Return (x, y) of the center of cell containing provided text 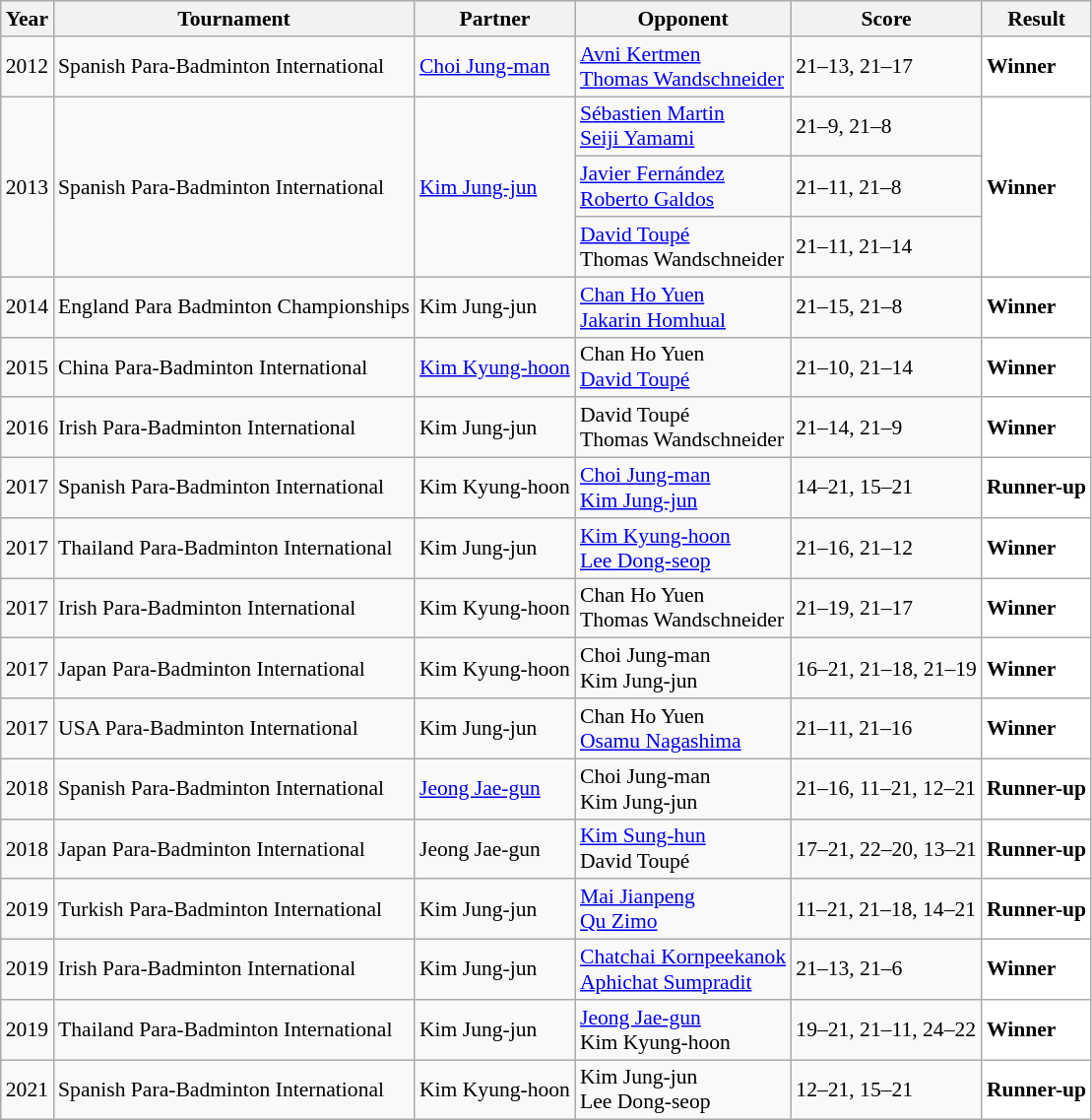
Score (886, 19)
Chan Ho Yuen Osamu Nagashima (683, 729)
Kim Jung-jun Lee Dong-seop (683, 1089)
14–21, 15–21 (886, 489)
Opponent (683, 19)
21–11, 21–14 (886, 246)
Kim Kyung-hoon Lee Dong-seop (683, 548)
Chatchai Kornpeekanok Aphichat Sumpradit (683, 969)
21–19, 21–17 (886, 609)
China Para-Badminton International (234, 366)
2014 (28, 307)
Mai Jianpeng Qu Zimo (683, 910)
2021 (28, 1089)
Sébastien Martin Seiji Yamami (683, 126)
21–16, 11–21, 12–21 (886, 788)
Kim Sung-hun David Toupé (683, 849)
21–11, 21–8 (886, 187)
Choi Jung-man (494, 67)
2015 (28, 366)
17–21, 22–20, 13–21 (886, 849)
Chan Ho Yuen David Toupé (683, 366)
Tournament (234, 19)
21–11, 21–16 (886, 729)
Result (1036, 19)
21–15, 21–8 (886, 307)
19–21, 21–11, 24–22 (886, 1030)
2016 (28, 428)
Chan Ho Yuen Thomas Wandschneider (683, 609)
USA Para-Badminton International (234, 729)
16–21, 21–18, 21–19 (886, 668)
21–13, 21–6 (886, 969)
Javier Fernández Roberto Galdos (683, 187)
21–9, 21–8 (886, 126)
Partner (494, 19)
21–13, 21–17 (886, 67)
Year (28, 19)
Turkish Para-Badminton International (234, 910)
Avni Kertmen Thomas Wandschneider (683, 67)
21–14, 21–9 (886, 428)
2012 (28, 67)
21–10, 21–14 (886, 366)
Jeong Jae-gun Kim Kyung-hoon (683, 1030)
11–21, 21–18, 14–21 (886, 910)
England Para Badminton Championships (234, 307)
21–16, 21–12 (886, 548)
2013 (28, 187)
Chan Ho Yuen Jakarin Homhual (683, 307)
12–21, 15–21 (886, 1089)
